Output the (x, y) coordinate of the center of the cell containing the given text.  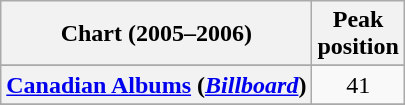
Peakposition (358, 34)
Canadian Albums (Billboard) (156, 85)
41 (358, 85)
Chart (2005–2006) (156, 34)
